Detect which cell encompasses the target text, then output its (x, y) center coordinate. 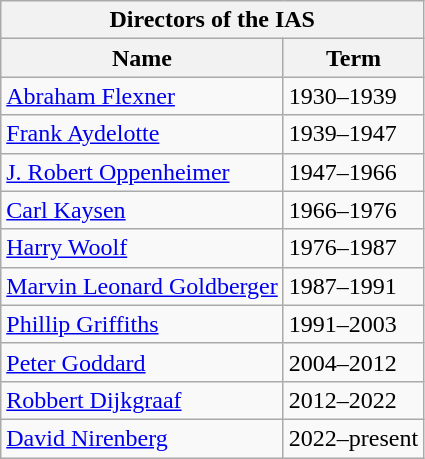
Harry Woolf (142, 248)
Abraham Flexner (142, 96)
Frank Aydelotte (142, 134)
David Nirenberg (142, 438)
Robbert Dijkgraaf (142, 400)
Marvin Leonard Goldberger (142, 286)
Directors of the IAS (212, 20)
2022–present (353, 438)
Phillip Griffiths (142, 324)
2012–2022 (353, 400)
Term (353, 58)
1987–1991 (353, 286)
J. Robert Oppenheimer (142, 172)
1930–1939 (353, 96)
1976–1987 (353, 248)
1939–1947 (353, 134)
Carl Kaysen (142, 210)
1947–1966 (353, 172)
Peter Goddard (142, 362)
2004–2012 (353, 362)
1966–1976 (353, 210)
1991–2003 (353, 324)
Name (142, 58)
